Extract the (x, y) coordinate from the center of the cell holding the provided text.  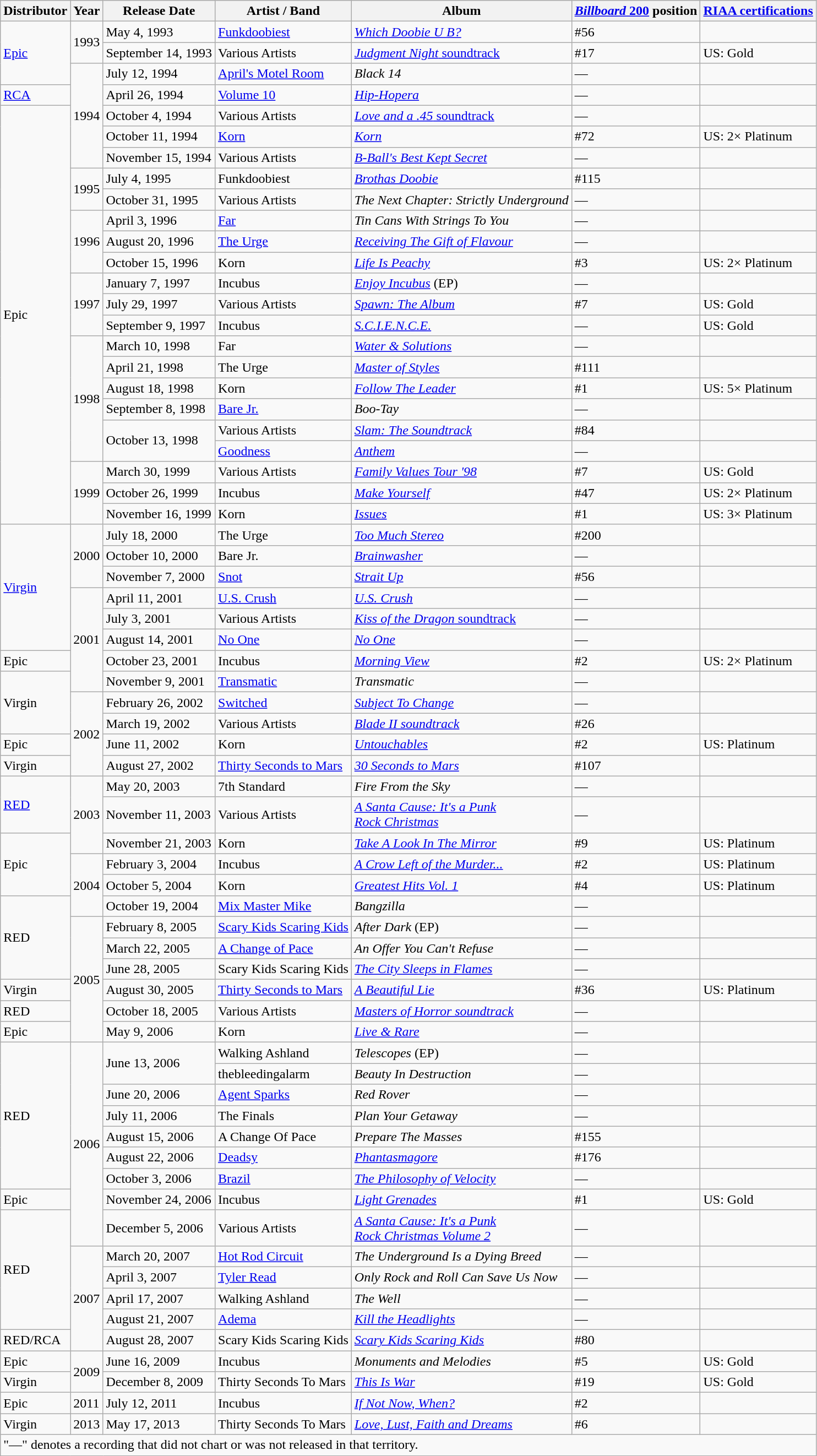
#26 (636, 724)
2001 (87, 639)
#111 (636, 367)
April 3, 2007 (159, 1277)
Blade II soundtrack (461, 724)
US: 5× Platinum (758, 388)
Kill the Headlights (461, 1319)
October 31, 1995 (159, 199)
July 11, 2006 (159, 1116)
Brazil (284, 1178)
2002 (87, 734)
1996 (87, 241)
February 26, 2002 (159, 703)
October 19, 2004 (159, 906)
Telescopes (EP) (461, 1053)
The Finals (284, 1116)
Slam: The Soundtrack (461, 430)
Spawn: The Album (461, 305)
October 3, 2006 (159, 1178)
Brainwasher (461, 556)
RCA (35, 95)
A Santa Cause: It's a Punk Rock Christmas Volume 2 (461, 1228)
Beauty In Destruction (461, 1074)
2009 (87, 1372)
Make Yourself (461, 493)
US: 3× Platinum (758, 514)
June 16, 2009 (159, 1361)
Album (461, 11)
July 12, 2011 (159, 1403)
A Change Of Pace (284, 1137)
November 24, 2006 (159, 1199)
Tin Cans With Strings To You (461, 220)
Love and a .45 soundtrack (461, 116)
Hot Rod Circuit (284, 1256)
Bangzilla (461, 906)
After Dark (EP) (461, 927)
August 27, 2002 (159, 765)
March 10, 1998 (159, 346)
S.C.I.E.N.C.E. (461, 325)
May 17, 2013 (159, 1424)
1993 (87, 42)
Red Rover (461, 1095)
May 4, 1993 (159, 32)
Which Doobie U B? (461, 32)
Adema (284, 1319)
#176 (636, 1158)
September 8, 1998 (159, 409)
2011 (87, 1403)
August 28, 2007 (159, 1340)
June 11, 2002 (159, 745)
August 20, 1996 (159, 241)
August 18, 1998 (159, 388)
Phantasmagore (461, 1158)
February 3, 2004 (159, 864)
Morning View (461, 661)
2003 (87, 815)
Only Rock and Roll Can Save Us Now (461, 1277)
#200 (636, 535)
November 11, 2003 (159, 815)
1997 (87, 305)
April 17, 2007 (159, 1298)
thebleedingalarm (284, 1074)
March 19, 2002 (159, 724)
Masters of Horror soundtrack (461, 1011)
March 20, 2007 (159, 1256)
June 28, 2005 (159, 969)
July 3, 2001 (159, 619)
#107 (636, 765)
Prepare The Masses (461, 1137)
Anthem (461, 451)
RED/RCA (35, 1340)
February 8, 2005 (159, 927)
Life Is Peachy (461, 263)
#84 (636, 430)
The City Sleeps in Flames (461, 969)
May 9, 2006 (159, 1032)
Take A Look In The Mirror (461, 843)
Fire From the Sky (461, 786)
November 7, 2000 (159, 577)
1995 (87, 189)
October 15, 1996 (159, 263)
November 15, 1994 (159, 157)
1998 (87, 399)
A Santa Cause: It's a Punk Rock Christmas (461, 815)
Plan Your Getaway (461, 1116)
Kiss of the Dragon soundtrack (461, 619)
Year (87, 11)
November 21, 2003 (159, 843)
June 20, 2006 (159, 1095)
The Next Chapter: Strictly Underground (461, 199)
If Not Now, When? (461, 1403)
April 26, 1994 (159, 95)
August 15, 2006 (159, 1137)
Enjoy Incubus (EP) (461, 284)
Strait Up (461, 577)
March 22, 2005 (159, 948)
Artist / Band (284, 11)
August 14, 2001 (159, 640)
Untouchables (461, 745)
Monuments and Melodies (461, 1361)
An Offer You Can't Refuse (461, 948)
2007 (87, 1298)
2006 (87, 1144)
2005 (87, 979)
July 18, 2000 (159, 535)
April 3, 1996 (159, 220)
Boo-Tay (461, 409)
B-Ball's Best Kept Secret (461, 157)
Subject To Change (461, 703)
The Underground Is a Dying Breed (461, 1256)
Light Grenades (461, 1199)
#115 (636, 178)
August 21, 2007 (159, 1319)
Water & Solutions (461, 346)
Issues (461, 514)
October 26, 1999 (159, 493)
Family Values Tour '98 (461, 472)
October 11, 1994 (159, 137)
Hip-Hopera (461, 95)
#155 (636, 1137)
7th Standard (284, 786)
April 21, 1998 (159, 367)
Deadsy (284, 1158)
March 30, 1999 (159, 472)
#19 (636, 1382)
Greatest Hits Vol. 1 (461, 885)
December 8, 2009 (159, 1382)
October 13, 1998 (159, 441)
December 5, 2006 (159, 1228)
Live & Rare (461, 1032)
Distributor (35, 11)
Snot (284, 577)
July 4, 1995 (159, 178)
August 22, 2006 (159, 1158)
April's Motel Room (284, 74)
September 9, 1997 (159, 325)
#80 (636, 1340)
Mix Master Mike (284, 906)
Billboard 200 position (636, 11)
Switched (284, 703)
June 13, 2006 (159, 1063)
This Is War (461, 1382)
November 16, 1999 (159, 514)
Agent Sparks (284, 1095)
Too Much Stereo (461, 535)
A Change of Pace (284, 948)
1999 (87, 493)
#36 (636, 990)
October 18, 2005 (159, 1011)
The Philosophy of Velocity (461, 1178)
30 Seconds to Mars (461, 765)
October 4, 1994 (159, 116)
Volume 10 (284, 95)
#72 (636, 137)
A Crow Left of the Murder... (461, 864)
#3 (636, 263)
Brothas Doobie (461, 178)
1994 (87, 116)
July 29, 1997 (159, 305)
August 30, 2005 (159, 990)
October 23, 2001 (159, 661)
Master of Styles (461, 367)
July 12, 1994 (159, 74)
2004 (87, 885)
#5 (636, 1361)
The Well (461, 1298)
October 5, 2004 (159, 885)
2000 (87, 556)
#9 (636, 843)
RIAA certifications (758, 11)
A Beautiful Lie (461, 990)
#47 (636, 493)
September 14, 1993 (159, 53)
2013 (87, 1424)
April 11, 2001 (159, 597)
Release Date (159, 11)
Receiving The Gift of Flavour (461, 241)
"—" denotes a recording that did not chart or was not released in that territory. (408, 1445)
November 9, 2001 (159, 682)
Love, Lust, Faith and Dreams (461, 1424)
January 7, 1997 (159, 284)
May 20, 2003 (159, 786)
#4 (636, 885)
#17 (636, 53)
Black 14 (461, 74)
October 10, 2000 (159, 556)
Tyler Read (284, 1277)
Judgment Night soundtrack (461, 53)
Follow The Leader (461, 388)
#6 (636, 1424)
Goodness (284, 451)
